Scan for the cell matching the given text and deliver its (x, y) coordinate at center. 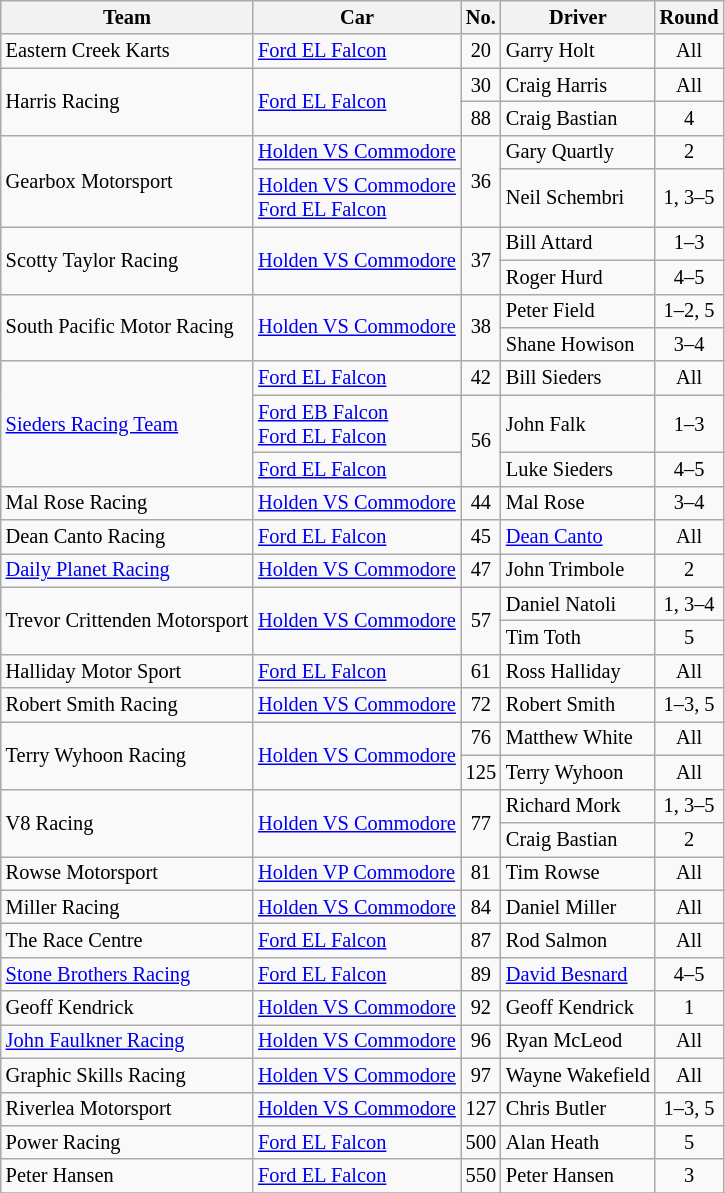
125 (481, 772)
Graphic Skills Racing (127, 1075)
44 (481, 503)
97 (481, 1075)
Neil Schembri (578, 198)
56 (481, 440)
61 (481, 671)
45 (481, 537)
Driver (578, 17)
Gary Quartly (578, 152)
Richard Mork (578, 806)
Power Racing (127, 1142)
87 (481, 940)
Round (690, 17)
3 (690, 1176)
John Faulkner Racing (127, 1041)
Holden VP Commodore (357, 873)
550 (481, 1176)
Bill Attard (578, 243)
500 (481, 1142)
Robert Smith Racing (127, 705)
36 (481, 180)
88 (481, 118)
Alan Heath (578, 1142)
37 (481, 260)
Daily Planet Racing (127, 570)
Craig Harris (578, 85)
Eastern Creek Karts (127, 51)
96 (481, 1041)
Peter Field (578, 311)
Sieders Racing Team (127, 424)
Scotty Taylor Racing (127, 260)
No. (481, 17)
Terry Wyhoon (578, 772)
42 (481, 378)
Team (127, 17)
Tim Rowse (578, 873)
47 (481, 570)
Daniel Miller (578, 907)
92 (481, 1008)
72 (481, 705)
Wayne Wakefield (578, 1075)
Halliday Motor Sport (127, 671)
Mal Rose Racing (127, 503)
The Race Centre (127, 940)
Riverlea Motorsport (127, 1109)
Ford EB Falcon Ford EL Falcon (357, 424)
81 (481, 873)
V8 Racing (127, 822)
Tim Toth (578, 637)
Terry Wyhoon Racing (127, 754)
John Trimbole (578, 570)
89 (481, 974)
David Besnard (578, 974)
Shane Howison (578, 344)
John Falk (578, 424)
38 (481, 328)
Garry Holt (578, 51)
Dean Canto Racing (127, 537)
1–2, 5 (690, 311)
Ross Halliday (578, 671)
Luke Sieders (578, 469)
Holden VS CommodoreFord EL Falcon (357, 198)
Robert Smith (578, 705)
Miller Racing (127, 907)
57 (481, 620)
Daniel Natoli (578, 604)
Car (357, 17)
Chris Butler (578, 1109)
Rod Salmon (578, 940)
Matthew White (578, 738)
4 (690, 118)
30 (481, 85)
20 (481, 51)
1, 3–4 (690, 604)
Rowse Motorsport (127, 873)
Trevor Crittenden Motorsport (127, 620)
Gearbox Motorsport (127, 180)
76 (481, 738)
Harris Racing (127, 102)
Roger Hurd (578, 277)
Dean Canto (578, 537)
Mal Rose (578, 503)
84 (481, 907)
South Pacific Motor Racing (127, 328)
Stone Brothers Racing (127, 974)
1 (690, 1008)
Bill Sieders (578, 378)
127 (481, 1109)
77 (481, 822)
Ryan McLeod (578, 1041)
